Return the [X, Y] coordinate for the center point of the cell that contains the specified text.  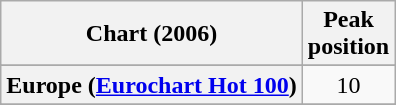
Europe (Eurochart Hot 100) [152, 85]
Chart (2006) [152, 34]
10 [348, 85]
Peakposition [348, 34]
